From the cell containing the given text, extract its center point as [X, Y] coordinate. 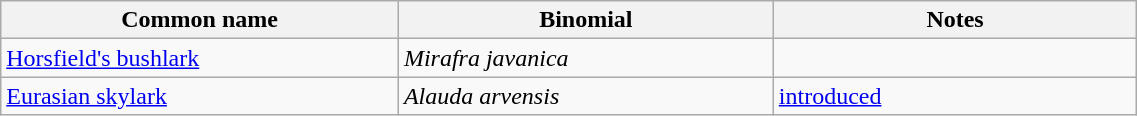
Binomial [586, 20]
Mirafra javanica [586, 58]
Horsfield's bushlark [200, 58]
Eurasian skylark [200, 96]
Alauda arvensis [586, 96]
Notes [955, 20]
Common name [200, 20]
introduced [955, 96]
